Return the (X, Y) coordinate for the center point of the cell that contains the specified text.  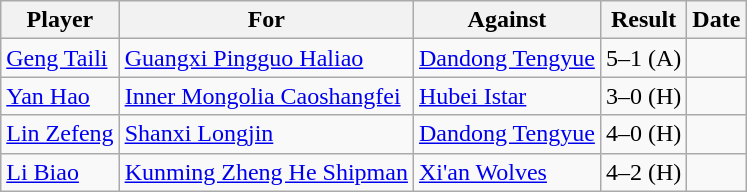
Geng Taili (60, 58)
Date (716, 20)
3–0 (H) (643, 96)
For (266, 20)
Hubei Istar (506, 96)
Li Biao (60, 172)
Result (643, 20)
4–0 (H) (643, 134)
5–1 (A) (643, 58)
Against (506, 20)
Guangxi Pingguo Haliao (266, 58)
Shanxi Longjin (266, 134)
Player (60, 20)
Inner Mongolia Caoshangfei (266, 96)
Xi'an Wolves (506, 172)
4–2 (H) (643, 172)
Kunming Zheng He Shipman (266, 172)
Lin Zefeng (60, 134)
Yan Hao (60, 96)
